Detect which cell encompasses the target text, then output its (x, y) center coordinate. 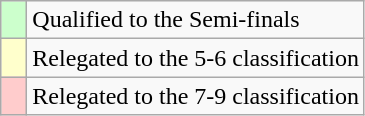
Relegated to the 7-9 classification (196, 96)
Relegated to the 5-6 classification (196, 58)
Qualified to the Semi-finals (196, 20)
